Find where the given text appears and provide that cell's center as (X, Y) coordinate. 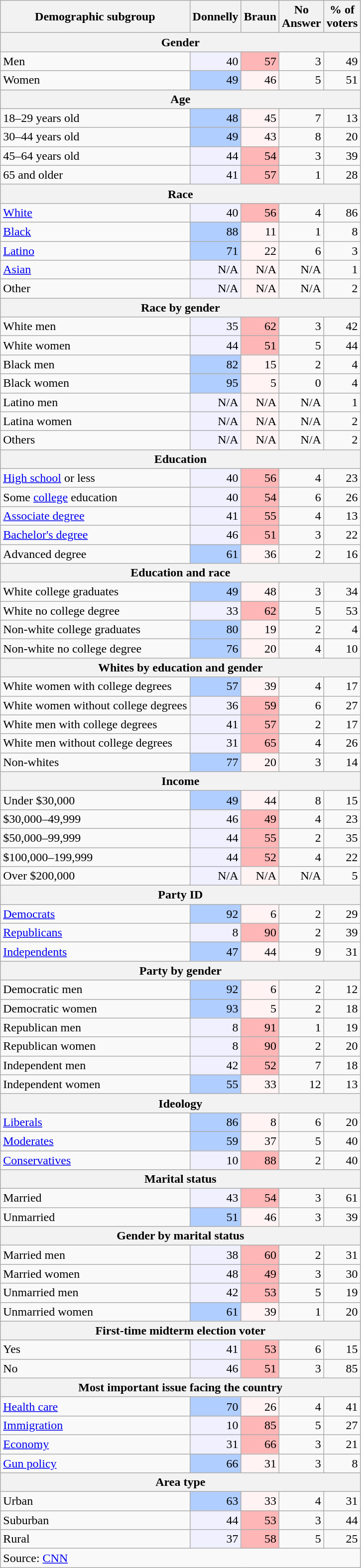
34 (342, 592)
White men without college degrees (95, 743)
Bachelor's degree (95, 535)
11 (260, 231)
Whites by education and gender (180, 668)
Donnelly (215, 17)
Associate degree (95, 516)
Latina women (95, 421)
60 (260, 1255)
NoAnswer (302, 17)
Education and race (180, 573)
White men with college degrees (95, 724)
$50,000–99,999 (95, 838)
Married (95, 1198)
Moderates (95, 1141)
White women with college degrees (95, 686)
Economy (95, 1444)
Independent men (95, 1065)
Latino men (95, 402)
Unmarried women (95, 1312)
Demographic subgroup (95, 17)
Independent women (95, 1084)
Health care (95, 1406)
Conservatives (95, 1160)
93 (215, 1008)
Women (95, 80)
No (95, 1368)
16 (342, 554)
White men (95, 327)
21 (342, 1444)
76 (215, 649)
Under $30,000 (95, 800)
91 (260, 1027)
White college graduates (95, 592)
Republicans (95, 933)
White women (95, 345)
14 (342, 762)
45–64 years old (95, 156)
Unmarried men (95, 1293)
Black women (95, 383)
White no college degree (95, 611)
30–44 years old (95, 137)
Party by gender (180, 971)
Non-white no college degree (95, 649)
Non-whites (95, 762)
Most important issue facing the country (180, 1387)
Black (95, 231)
White (95, 213)
Asian (95, 270)
0 (302, 383)
Democratic women (95, 1008)
28 (342, 175)
Gender (180, 42)
Independents (95, 952)
Democrats (95, 914)
18–29 years old (95, 118)
Latino (95, 250)
45 (260, 118)
Source: CNN (180, 1558)
Yes (95, 1349)
25 (342, 1539)
Liberals (95, 1122)
Republican men (95, 1027)
Urban (95, 1501)
Democratic men (95, 990)
58 (260, 1539)
47 (215, 952)
80 (215, 630)
Married men (95, 1255)
$30,000–49,999 (95, 819)
82 (215, 364)
Advanced degree (95, 554)
Party ID (180, 895)
Unmarried (95, 1217)
30 (342, 1274)
Over $200,000 (95, 876)
63 (215, 1501)
High school or less (95, 478)
Age (180, 99)
Gun policy (95, 1463)
77 (215, 762)
Rural (95, 1539)
70 (215, 1406)
% ofvoters (342, 17)
Republican women (95, 1046)
Race by gender (180, 308)
71 (215, 250)
First-time midterm election voter (180, 1331)
65 (260, 743)
Others (95, 440)
Marital status (180, 1179)
Income (180, 781)
9 (302, 952)
Men (95, 61)
Immigration (95, 1425)
Black men (95, 364)
Non-white college graduates (95, 630)
Race (180, 194)
Braun (260, 17)
38 (215, 1255)
$100,000–199,999 (95, 857)
Gender by marital status (180, 1236)
Education (180, 459)
Other (95, 289)
Ideology (180, 1103)
Suburban (95, 1520)
95 (215, 383)
White women without college degrees (95, 705)
Some college education (95, 497)
Area type (180, 1482)
29 (342, 914)
Married women (95, 1274)
65 and older (95, 175)
